Capture the cell that displays the provided text and extract its (x, y) central coordinate. 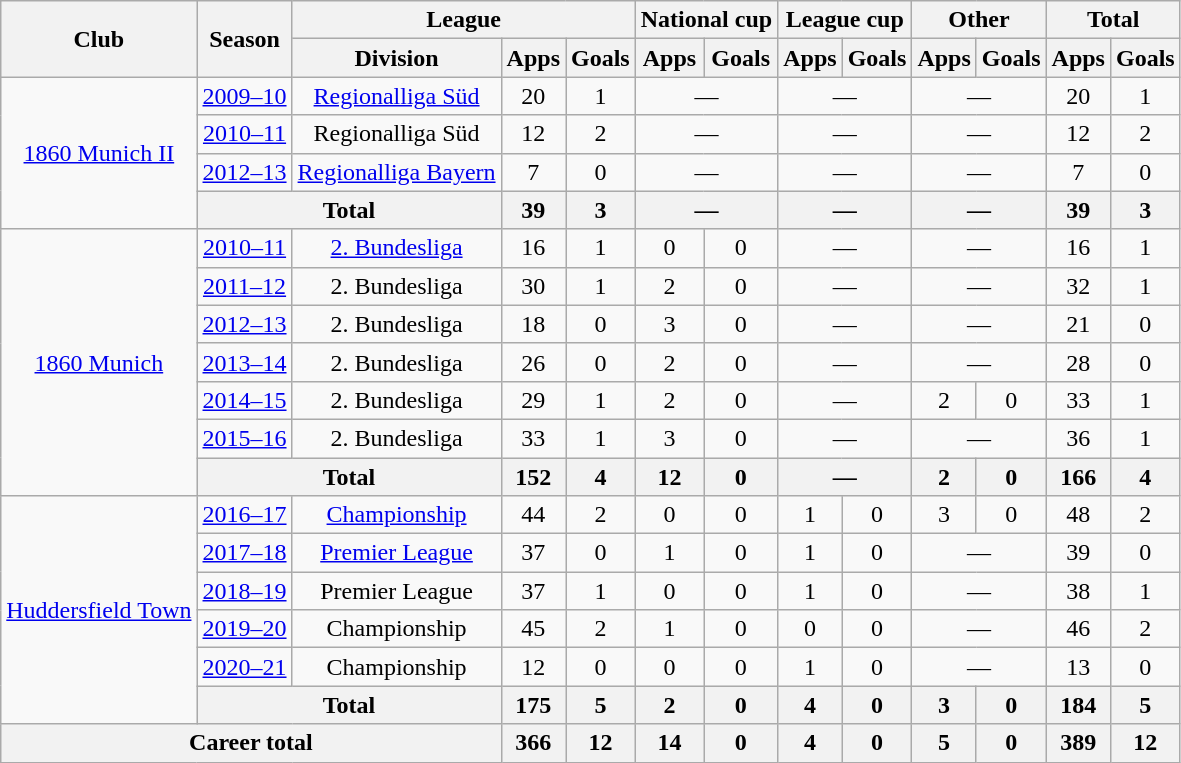
18 (533, 324)
2014–15 (244, 400)
389 (1078, 743)
2019–20 (244, 629)
21 (1078, 324)
Regionalliga Bayern (396, 172)
2013–14 (244, 362)
46 (1078, 629)
32 (1078, 286)
2011–12 (244, 286)
28 (1078, 362)
2020–21 (244, 667)
2018–19 (244, 591)
2016–17 (244, 515)
45 (533, 629)
National cup (706, 20)
166 (1078, 477)
2015–16 (244, 438)
29 (533, 400)
366 (533, 743)
36 (1078, 438)
Division (396, 58)
184 (1078, 705)
League (464, 20)
Career total (251, 743)
38 (1078, 591)
Season (244, 39)
26 (533, 362)
48 (1078, 515)
14 (669, 743)
13 (1078, 667)
League cup (845, 20)
44 (533, 515)
Huddersfield Town (99, 610)
Club (99, 39)
30 (533, 286)
2017–18 (244, 553)
1860 Munich (99, 362)
175 (533, 705)
1860 Munich II (99, 153)
152 (533, 477)
2009–10 (244, 96)
Other (979, 20)
